Output the [X, Y] coordinate of the center of the cell containing the given text.  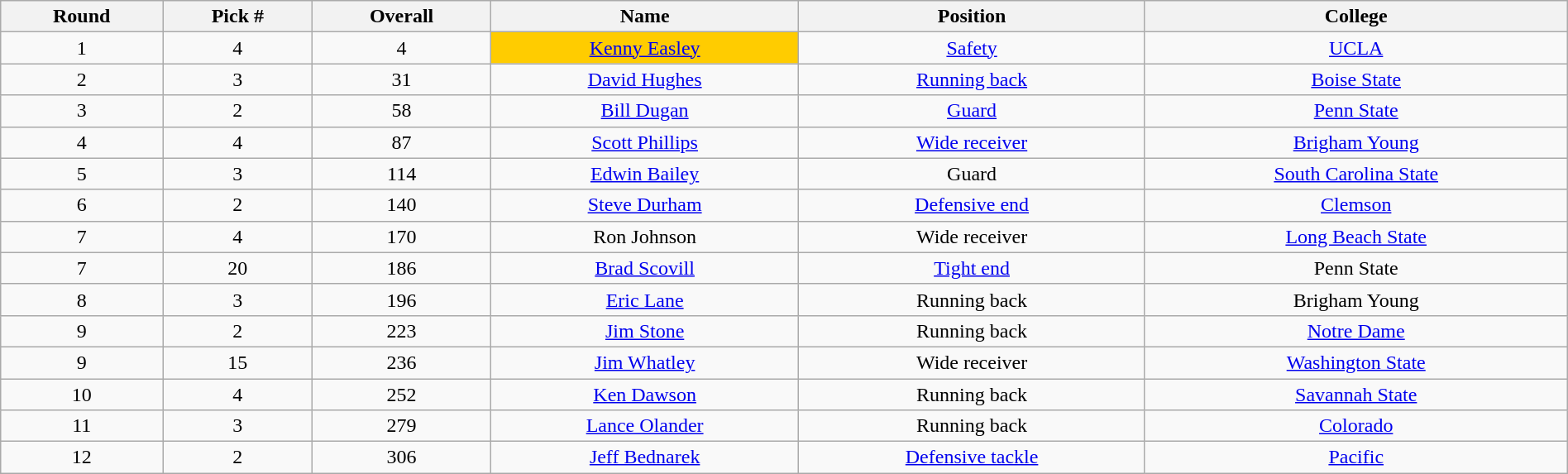
12 [82, 457]
Steve Durham [645, 205]
31 [402, 79]
Overall [402, 17]
Lance Olander [645, 426]
87 [402, 142]
Edwin Bailey [645, 174]
20 [238, 268]
Colorado [1356, 426]
5 [82, 174]
Tight end [972, 268]
South Carolina State [1356, 174]
10 [82, 395]
8 [82, 299]
223 [402, 331]
Kenny Easley [645, 48]
6 [82, 205]
Washington State [1356, 362]
Clemson [1356, 205]
Bill Dugan [645, 111]
Pick # [238, 17]
140 [402, 205]
170 [402, 237]
Savannah State [1356, 395]
Defensive end [972, 205]
Name [645, 17]
Safety [972, 48]
UCLA [1356, 48]
186 [402, 268]
Long Beach State [1356, 237]
Jim Stone [645, 331]
David Hughes [645, 79]
196 [402, 299]
236 [402, 362]
Notre Dame [1356, 331]
11 [82, 426]
Eric Lane [645, 299]
252 [402, 395]
Jeff Bednarek [645, 457]
Jim Whatley [645, 362]
58 [402, 111]
Position [972, 17]
Pacific [1356, 457]
1 [82, 48]
279 [402, 426]
Ron Johnson [645, 237]
Boise State [1356, 79]
Brad Scovill [645, 268]
Round [82, 17]
114 [402, 174]
Scott Phillips [645, 142]
Defensive tackle [972, 457]
College [1356, 17]
15 [238, 362]
306 [402, 457]
Ken Dawson [645, 395]
